Detect which cell encompasses the target text, then output its [X, Y] center coordinate. 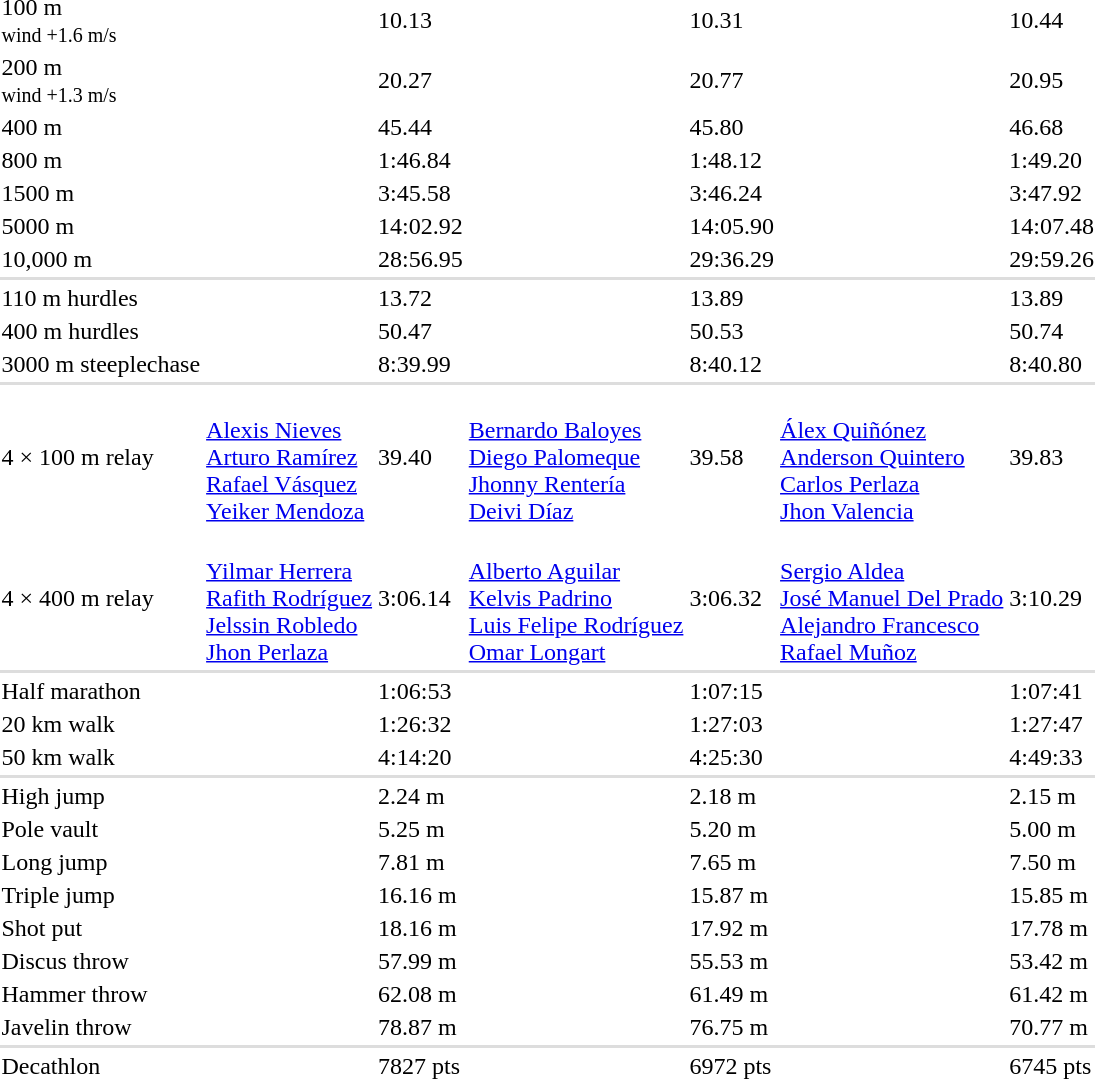
78.87 m [421, 1027]
400 m hurdles [101, 331]
1:07:15 [732, 691]
14:02.92 [421, 226]
4:25:30 [732, 757]
5000 m [101, 226]
57.99 m [421, 961]
Triple jump [101, 895]
1:27:03 [732, 724]
18.16 m [421, 928]
Pole vault [101, 829]
29:36.29 [732, 259]
50.53 [732, 331]
Long jump [101, 862]
20.77 [732, 80]
39.40 [421, 457]
High jump [101, 796]
3:06.32 [732, 598]
20.27 [421, 80]
17.92 m [732, 928]
200 mwind +1.3 m/s [101, 80]
5.20 m [732, 829]
20 km walk [101, 724]
7.65 m [732, 862]
15.87 m [732, 895]
13.72 [421, 298]
Alexis NievesArturo RamírezRafael VásquezYeiker Mendoza [290, 457]
3000 m steeplechase [101, 364]
2.24 m [421, 796]
800 m [101, 160]
3:06.14 [421, 598]
62.08 m [421, 994]
1:26:32 [421, 724]
1:46.84 [421, 160]
Alberto AguilarKelvis PadrinoLuis Felipe RodríguezOmar Longart [576, 598]
Sergio AldeaJosé Manuel Del PradoAlejandro FrancescoRafael Muñoz [892, 598]
28:56.95 [421, 259]
50 km walk [101, 757]
45.44 [421, 127]
4 × 400 m relay [101, 598]
3:45.58 [421, 193]
Discus throw [101, 961]
1:06:53 [421, 691]
1500 m [101, 193]
5.25 m [421, 829]
16.16 m [421, 895]
13.89 [732, 298]
110 m hurdles [101, 298]
4 × 100 m relay [101, 457]
61.49 m [732, 994]
8:40.12 [732, 364]
14:05.90 [732, 226]
Yilmar HerreraRafith RodríguezJelssin RobledoJhon Perlaza [290, 598]
Bernardo BaloyesDiego PalomequeJhonny RenteríaDeivi Díaz [576, 457]
39.58 [732, 457]
8:39.99 [421, 364]
Shot put [101, 928]
Hammer throw [101, 994]
3:46.24 [732, 193]
50.47 [421, 331]
Javelin throw [101, 1027]
7.81 m [421, 862]
2.18 m [732, 796]
1:48.12 [732, 160]
76.75 m [732, 1027]
45.80 [732, 127]
55.53 m [732, 961]
4:14:20 [421, 757]
Half marathon [101, 691]
400 m [101, 127]
10,000 m [101, 259]
Álex QuiñónezAnderson QuinteroCarlos PerlazaJhon Valencia [892, 457]
